Locate the cell with the specified text and output its (X, Y) center coordinate. 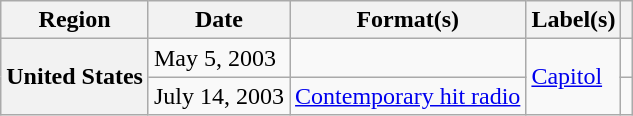
July 14, 2003 (218, 96)
Capitol (574, 77)
Date (218, 20)
Label(s) (574, 20)
Format(s) (408, 20)
Region (75, 20)
May 5, 2003 (218, 58)
Contemporary hit radio (408, 96)
United States (75, 77)
